Search for the cell housing the specified text and yield its [x, y] center coordinate. 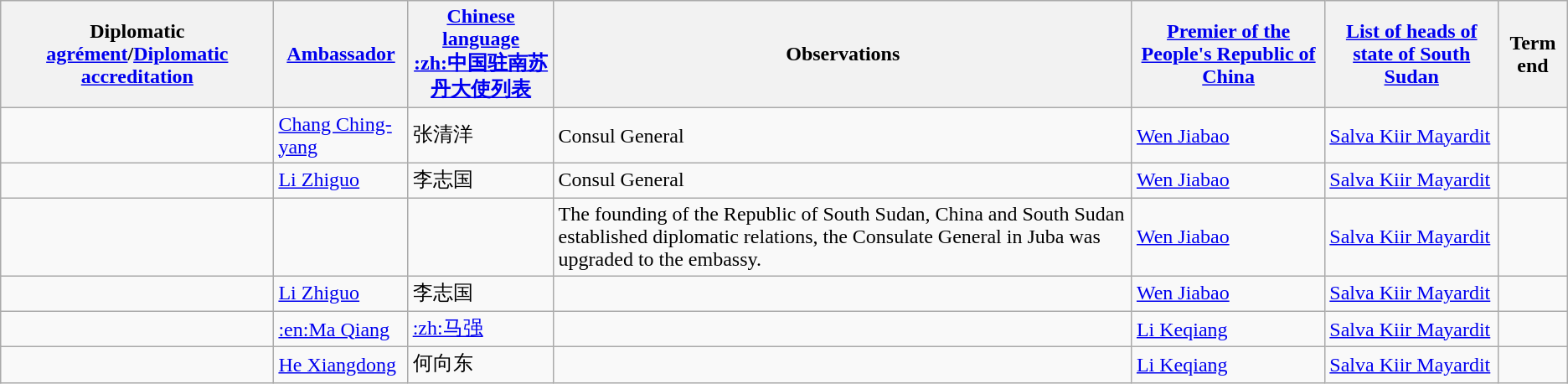
何向东 [481, 366]
张清洋 [481, 136]
Chang Ching-yang [341, 136]
:zh:马强 [481, 329]
Diplomatic agrément/Diplomatic accreditation [137, 54]
He Xiangdong [341, 366]
List of heads of state of South Sudan [1412, 54]
:en:Ma Qiang [341, 329]
Observations [843, 54]
Term end [1533, 54]
Chinese language:zh:中国驻南苏丹大使列表 [481, 54]
Ambassador [341, 54]
Premier of the People's Republic of China [1228, 54]
